Locate the cell with the specified text and output its (X, Y) center coordinate. 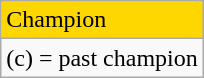
Champion (102, 20)
(c) = past champion (102, 58)
